Scan for the cell matching the given text and deliver its [X, Y] coordinate at center. 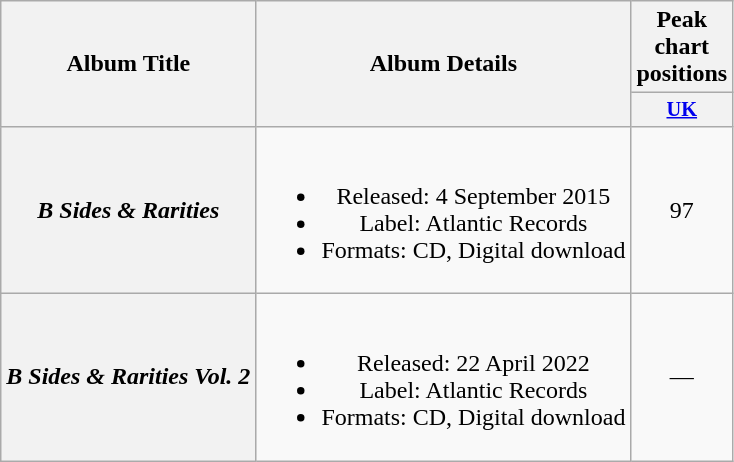
UK [682, 110]
Album Title [128, 64]
B Sides & Rarities [128, 210]
Released: 4 September 2015Label: Atlantic RecordsFormats: CD, Digital download [444, 210]
B Sides & Rarities Vol. 2 [128, 378]
97 [682, 210]
— [682, 378]
Peak chart positions [682, 47]
Released: 22 April 2022Label: Atlantic RecordsFormats: CD, Digital download [444, 378]
Album Details [444, 64]
